Scan for the cell matching the given text and deliver its (X, Y) coordinate at center. 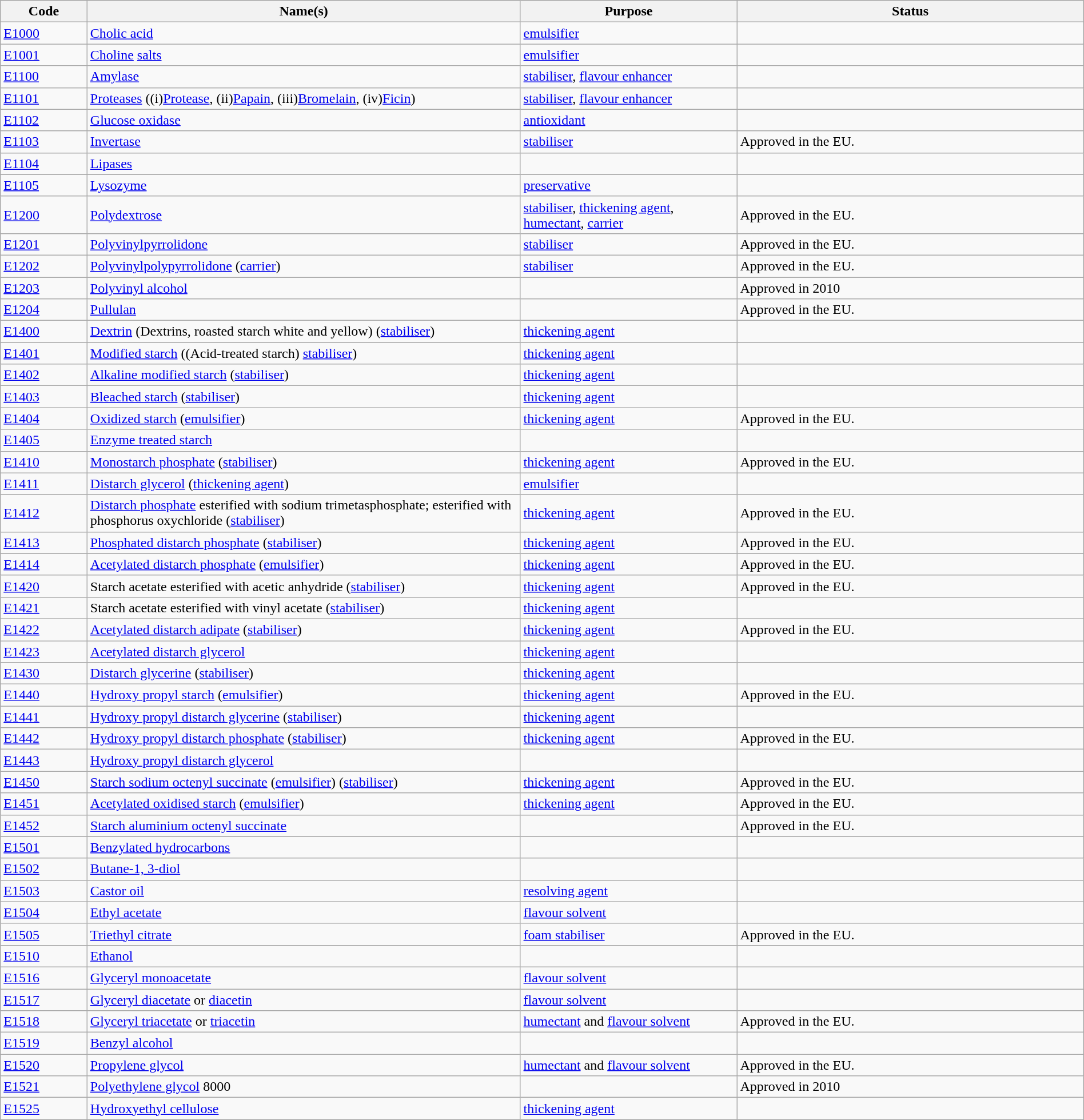
E1001 (44, 55)
E1430 (44, 673)
E1505 (44, 934)
Starch sodium octenyl succinate (emulsifier) (stabiliser) (304, 782)
E1204 (44, 310)
E1443 (44, 760)
E1525 (44, 1109)
Amylase (304, 77)
Oxidized starch (emulsifier) (304, 418)
Polydextrose (304, 215)
E1404 (44, 418)
Glyceryl diacetate or diacetin (304, 1000)
Hydroxy propyl starch (emulsifier) (304, 695)
Castor oil (304, 891)
Benzylated hydrocarbons (304, 847)
Enzyme treated starch (304, 440)
Hydroxy propyl distarch glycerol (304, 760)
Lipases (304, 164)
E1518 (44, 1022)
Hydroxy propyl distarch phosphate (stabiliser) (304, 739)
E1414 (44, 564)
E1200 (44, 215)
E1422 (44, 629)
E1104 (44, 164)
E1000 (44, 33)
foam stabiliser (629, 934)
Butane-1, 3-diol (304, 869)
Starch aluminium octenyl succinate (304, 826)
Choline salts (304, 55)
E1203 (44, 288)
Pullulan (304, 310)
resolving agent (629, 891)
E1103 (44, 142)
E1450 (44, 782)
E1412 (44, 513)
antioxidant (629, 120)
E1102 (44, 120)
Glucose oxidase (304, 120)
stabiliser, thickening agent, humectant, carrier (629, 215)
Benzyl alcohol (304, 1043)
E1504 (44, 912)
Purpose (629, 11)
Ethanol (304, 956)
E1442 (44, 739)
E1501 (44, 847)
preservative (629, 185)
E1440 (44, 695)
E1413 (44, 543)
Polyvinyl alcohol (304, 288)
Triethyl citrate (304, 934)
E1503 (44, 891)
E1100 (44, 77)
Bleached starch (stabiliser) (304, 397)
Lysozyme (304, 185)
E1101 (44, 98)
Polyethylene glycol 8000 (304, 1087)
E1402 (44, 375)
Hydroxy propyl distarch glycerine (stabiliser) (304, 717)
E1502 (44, 869)
Proteases ((i)Protease, (ii)Papain, (iii)Bromelain, (iv)Ficin) (304, 98)
E1410 (44, 462)
E1519 (44, 1043)
Starch acetate esterified with vinyl acetate (stabiliser) (304, 608)
E1403 (44, 397)
Glyceryl monoacetate (304, 978)
Name(s) (304, 11)
E1201 (44, 244)
E1421 (44, 608)
E1516 (44, 978)
Glyceryl triacetate or triacetin (304, 1022)
Distarch glycerine (stabiliser) (304, 673)
E1441 (44, 717)
E1411 (44, 484)
Dextrin (Dextrins, roasted starch white and yellow) (stabiliser) (304, 332)
E1452 (44, 826)
E1423 (44, 651)
Acetylated distarch adipate (stabiliser) (304, 629)
Modified starch ((Acid-treated starch) stabiliser) (304, 353)
E1401 (44, 353)
Polyvinylpolypyrrolidone (carrier) (304, 266)
E1520 (44, 1065)
Status (910, 11)
Acetylated distarch glycerol (304, 651)
Acetylated oxidised starch (emulsifier) (304, 804)
E1202 (44, 266)
Propylene glycol (304, 1065)
Ethyl acetate (304, 912)
Phosphated distarch phosphate (stabiliser) (304, 543)
Distarch glycerol (thickening agent) (304, 484)
Acetylated distarch phosphate (emulsifier) (304, 564)
Starch acetate esterified with acetic anhydride (stabiliser) (304, 586)
E1510 (44, 956)
Polyvinylpyrrolidone (304, 244)
Distarch phosphate esterified with sodium trimetasphosphate; esterified with phosphorus oxychloride (stabiliser) (304, 513)
E1420 (44, 586)
E1105 (44, 185)
Invertase (304, 142)
E1451 (44, 804)
E1405 (44, 440)
E1521 (44, 1087)
E1517 (44, 1000)
E1400 (44, 332)
Code (44, 11)
Hydroxyethyl cellulose (304, 1109)
Monostarch phosphate (stabiliser) (304, 462)
Alkaline modified starch (stabiliser) (304, 375)
Cholic acid (304, 33)
